Output the [X, Y] coordinate of the center of the cell containing the given text.  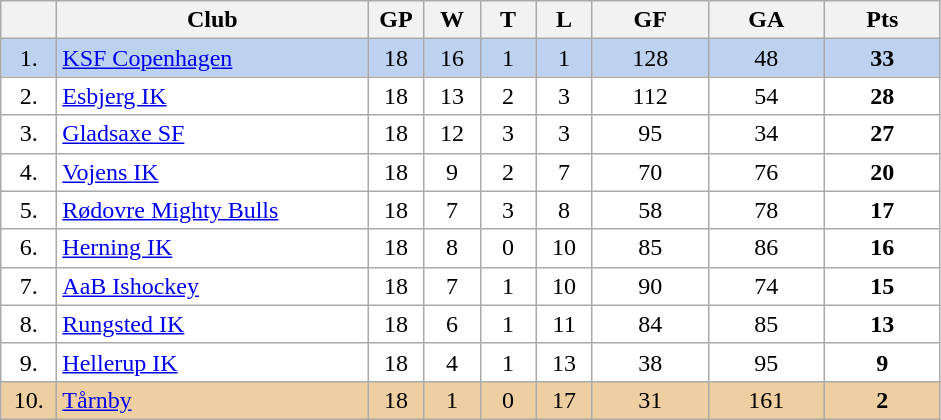
Herning IK [212, 248]
27 [882, 134]
28 [882, 96]
10. [29, 400]
112 [650, 96]
90 [650, 286]
1. [29, 58]
GP [396, 20]
Pts [882, 20]
T [508, 20]
31 [650, 400]
12 [452, 134]
48 [766, 58]
Hellerup IK [212, 362]
Tårnby [212, 400]
20 [882, 172]
GA [766, 20]
15 [882, 286]
38 [650, 362]
6 [452, 324]
GF [650, 20]
9. [29, 362]
Gladsaxe SF [212, 134]
Vojens IK [212, 172]
8. [29, 324]
4 [452, 362]
2. [29, 96]
Rungsted IK [212, 324]
Rødovre Mighty Bulls [212, 210]
Club [212, 20]
Esbjerg IK [212, 96]
3. [29, 134]
4. [29, 172]
128 [650, 58]
33 [882, 58]
78 [766, 210]
W [452, 20]
AaB Ishockey [212, 286]
54 [766, 96]
11 [564, 324]
L [564, 20]
74 [766, 286]
KSF Copenhagen [212, 58]
86 [766, 248]
34 [766, 134]
70 [650, 172]
7. [29, 286]
76 [766, 172]
5. [29, 210]
84 [650, 324]
161 [766, 400]
6. [29, 248]
58 [650, 210]
